Capture the cell that displays the provided text and extract its (X, Y) central coordinate. 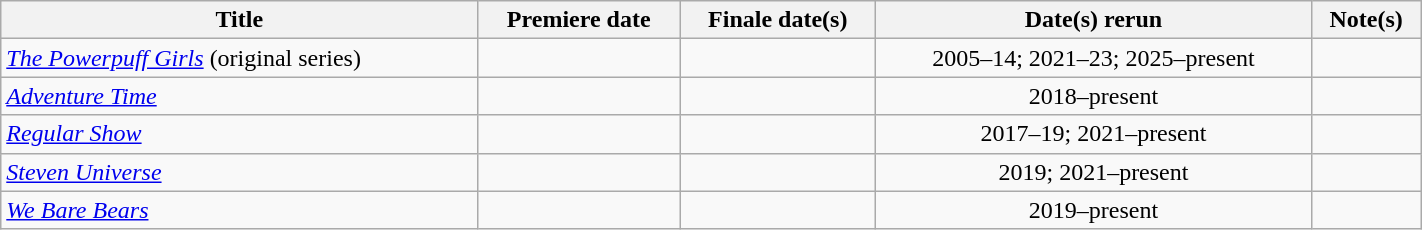
Premiere date (579, 20)
2019–present (1094, 210)
Note(s) (1366, 20)
Regular Show (240, 134)
2018–present (1094, 96)
Adventure Time (240, 96)
Steven Universe (240, 172)
Date(s) rerun (1094, 20)
2017–19; 2021–present (1094, 134)
Finale date(s) (778, 20)
We Bare Bears (240, 210)
The Powerpuff Girls (original series) (240, 58)
2005–14; 2021–23; 2025–present (1094, 58)
Title (240, 20)
2019; 2021–present (1094, 172)
